Find where the given text appears and provide that cell's center as (x, y) coordinate. 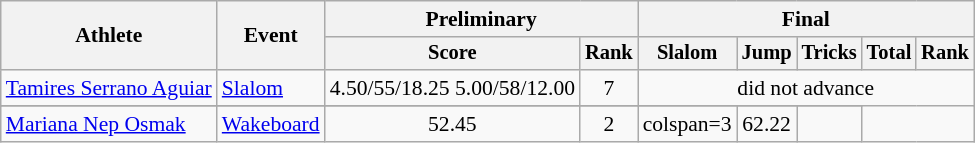
Wakeboard (271, 124)
Mariana Nep Osmak (109, 124)
did not advance (806, 88)
4.50/55/18.25 5.00/58/12.00 (452, 88)
52.45 (452, 124)
Total (890, 54)
62.22 (767, 124)
colspan=3 (688, 124)
2 (609, 124)
Athlete (109, 36)
Jump (767, 54)
Final (806, 19)
Tricks (830, 54)
Score (452, 54)
Tamires Serrano Aguiar (109, 88)
Event (271, 36)
Preliminary (482, 19)
7 (609, 88)
